Search for the cell housing the specified text and yield its [x, y] center coordinate. 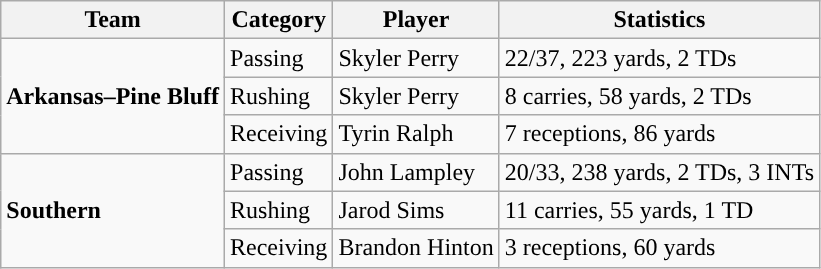
20/33, 238 yards, 2 TDs, 3 INTs [659, 172]
Arkansas–Pine Bluff [113, 96]
Jarod Sims [416, 210]
11 carries, 55 yards, 1 TD [659, 210]
22/37, 223 yards, 2 TDs [659, 58]
7 receptions, 86 yards [659, 134]
Tyrin Ralph [416, 134]
Category [279, 20]
3 receptions, 60 yards [659, 248]
8 carries, 58 yards, 2 TDs [659, 96]
Statistics [659, 20]
Southern [113, 210]
Brandon Hinton [416, 248]
Team [113, 20]
Player [416, 20]
John Lampley [416, 172]
